Capture the cell that displays the provided text and extract its (x, y) central coordinate. 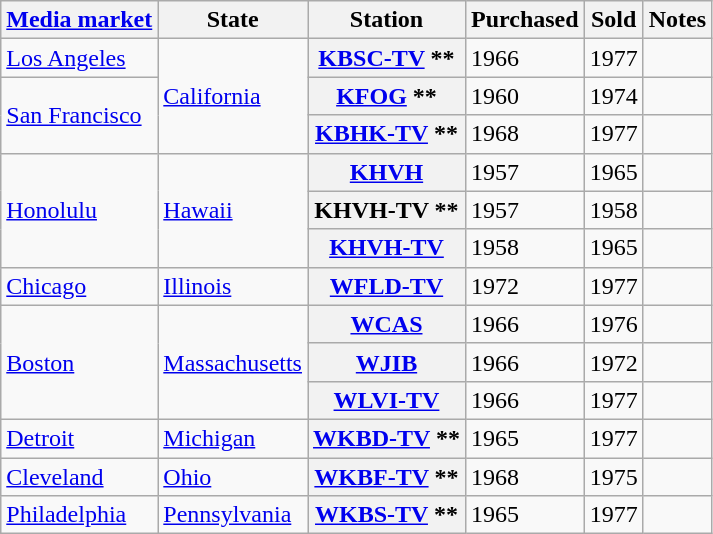
Ohio (233, 477)
Purchased (524, 20)
WLVI-TV (387, 400)
1960 (524, 96)
Sold (614, 20)
1974 (614, 96)
San Francisco (80, 115)
WKBS-TV ** (387, 515)
KBSC-TV ** (387, 58)
1976 (614, 324)
WCAS (387, 324)
KFOG ** (387, 96)
KHVH-TV (387, 248)
KBHK-TV ** (387, 134)
California (233, 96)
Los Angeles (80, 58)
WJIB (387, 362)
WKBF-TV ** (387, 477)
Pennsylvania (233, 515)
Illinois (233, 286)
Station (387, 20)
Philadelphia (80, 515)
Media market (80, 20)
Michigan (233, 438)
Detroit (80, 438)
KHVH-TV ** (387, 210)
Cleveland (80, 477)
WKBD-TV ** (387, 438)
Chicago (80, 286)
Notes (677, 20)
Massachusetts (233, 362)
Hawaii (233, 210)
Honolulu (80, 210)
Boston (80, 362)
WFLD-TV (387, 286)
1975 (614, 477)
KHVH (387, 172)
State (233, 20)
